Provide the (x, y) coordinate of the cell's center where the given text is located.  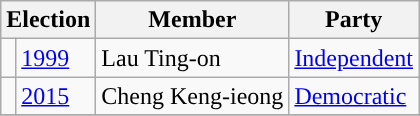
Election (48, 20)
Independent (354, 58)
2015 (56, 96)
Party (354, 20)
Democratic (354, 96)
Cheng Keng-ieong (192, 96)
1999 (56, 58)
Member (192, 20)
Lau Ting-on (192, 58)
